Scan for the cell matching the given text and deliver its (X, Y) coordinate at center. 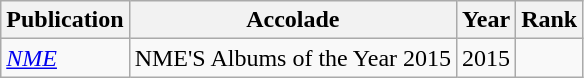
NME'S Albums of the Year 2015 (292, 58)
Year (486, 20)
Publication (65, 20)
Rank (550, 20)
Accolade (292, 20)
2015 (486, 58)
NME (65, 58)
